Identify which cell holds the provided text, then report its (X, Y) central coordinate. 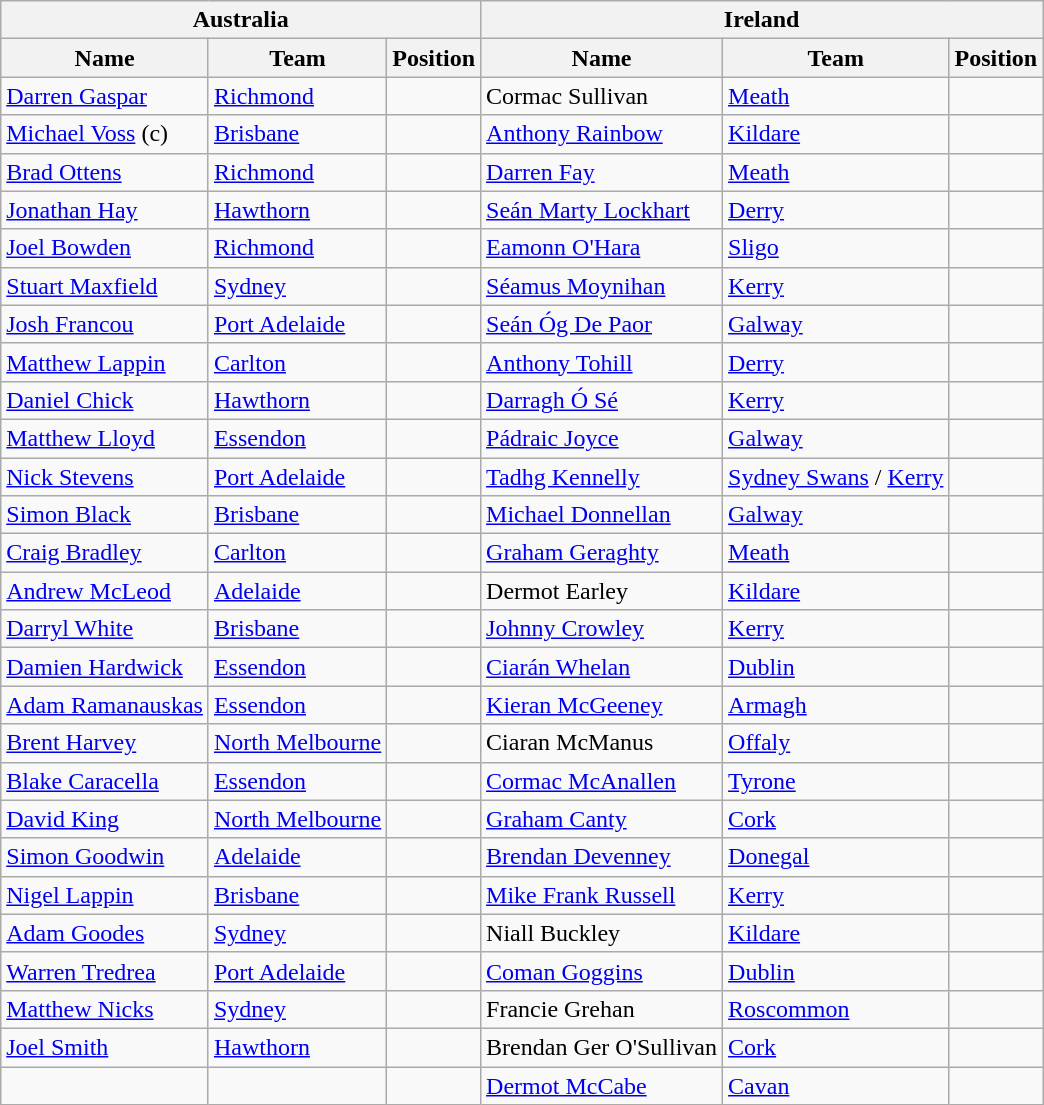
Eamonn O'Hara (602, 248)
Coman Goggins (602, 971)
Mike Frank Russell (602, 895)
Niall Buckley (602, 933)
Roscommon (836, 1009)
Nigel Lappin (105, 895)
Josh Francou (105, 324)
Offaly (836, 743)
Darragh Ó Sé (602, 400)
Brendan Devenney (602, 857)
Armagh (836, 705)
Adam Ramanauskas (105, 705)
Francie Grehan (602, 1009)
Andrew McLeod (105, 591)
Tadhg Kennelly (602, 477)
Séamus Moynihan (602, 286)
Ireland (762, 20)
Damien Hardwick (105, 667)
Donegal (836, 857)
Matthew Nicks (105, 1009)
Graham Canty (602, 819)
Australia (241, 20)
Michael Donnellan (602, 515)
Kieran McGeeney (602, 705)
Johnny Crowley (602, 629)
Adam Goodes (105, 933)
Anthony Rainbow (602, 134)
Cormac McAnallen (602, 781)
Joel Smith (105, 1047)
Anthony Tohill (602, 362)
Dermot Earley (602, 591)
Simon Goodwin (105, 857)
Brendan Ger O'Sullivan (602, 1047)
Cavan (836, 1085)
Darren Fay (602, 172)
Matthew Lloyd (105, 438)
Seán Marty Lockhart (602, 210)
Pádraic Joyce (602, 438)
Graham Geraghty (602, 553)
Stuart Maxfield (105, 286)
Ciarán Whelan (602, 667)
Sydney Swans / Kerry (836, 477)
Warren Tredrea (105, 971)
Michael Voss (c) (105, 134)
Darryl White (105, 629)
Brent Harvey (105, 743)
Simon Black (105, 515)
Matthew Lappin (105, 362)
Cormac Sullivan (602, 96)
Joel Bowden (105, 248)
Seán Óg De Paor (602, 324)
Brad Ottens (105, 172)
Tyrone (836, 781)
Craig Bradley (105, 553)
David King (105, 819)
Daniel Chick (105, 400)
Dermot McCabe (602, 1085)
Jonathan Hay (105, 210)
Sligo (836, 248)
Blake Caracella (105, 781)
Nick Stevens (105, 477)
Darren Gaspar (105, 96)
Ciaran McManus (602, 743)
